Identify which cell holds the provided text, then report its (X, Y) central coordinate. 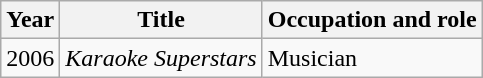
2006 (30, 58)
Musician (372, 58)
Occupation and role (372, 20)
Karaoke Superstars (161, 58)
Title (161, 20)
Year (30, 20)
